Return (x, y) of the center of cell containing provided text 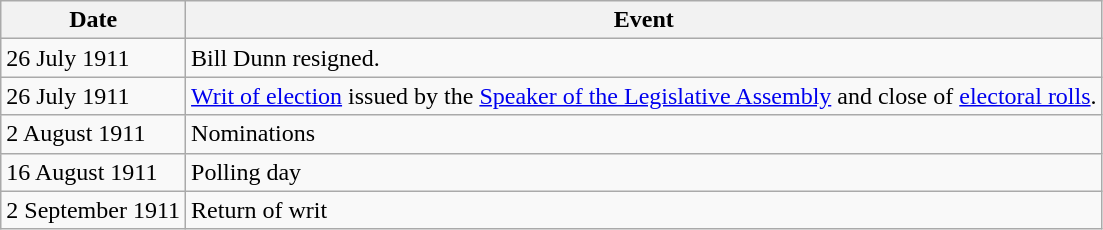
Event (644, 20)
Writ of election issued by the Speaker of the Legislative Assembly and close of electoral rolls. (644, 96)
Return of writ (644, 210)
Bill Dunn resigned. (644, 58)
Date (94, 20)
2 September 1911 (94, 210)
2 August 1911 (94, 134)
Polling day (644, 172)
Nominations (644, 134)
16 August 1911 (94, 172)
